Identify which cell holds the provided text, then report its [X, Y] central coordinate. 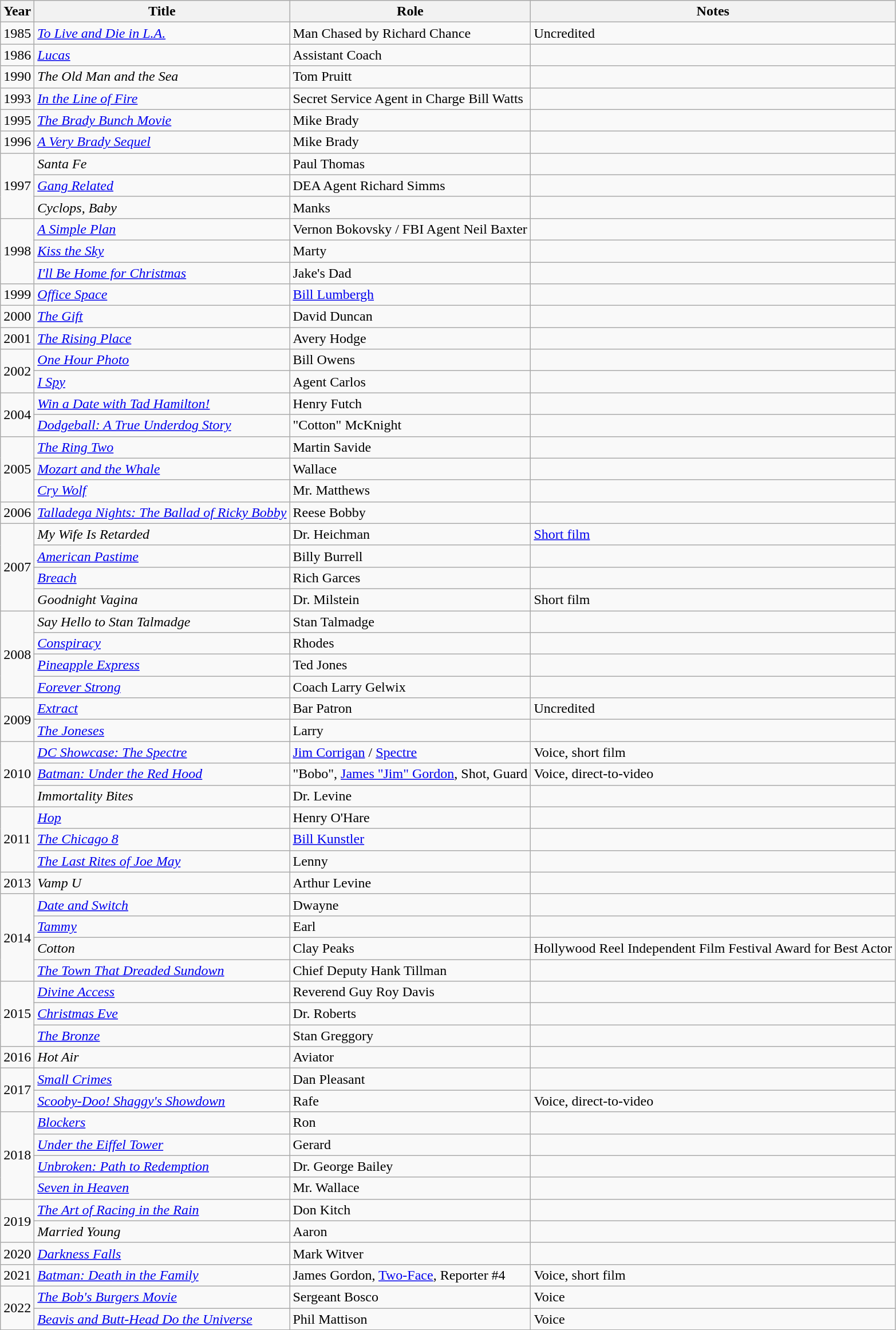
James Gordon, Two-Face, Reporter #4 [410, 1275]
Sergeant Bosco [410, 1297]
Goodnight Vagina [162, 599]
Rich Garces [410, 578]
2019 [17, 1221]
Lenny [410, 861]
1995 [17, 120]
Martin Savide [410, 447]
Batman: Death in the Family [162, 1275]
A Very Brady Sequel [162, 142]
Mark Witver [410, 1253]
1986 [17, 55]
"Cotton" McKnight [410, 425]
2002 [17, 371]
Cotton [162, 948]
Cyclops, Baby [162, 207]
Reverend Guy Roy Davis [410, 992]
Tom Pruitt [410, 77]
The Town That Dreaded Sundown [162, 970]
Mr. Wallace [410, 1188]
Ron [410, 1123]
Title [162, 11]
Larry [410, 731]
Unbroken: Path to Redemption [162, 1166]
2009 [17, 720]
1985 [17, 33]
The Bob's Burgers Movie [162, 1297]
Say Hello to Stan Talmadge [162, 621]
Small Crimes [162, 1079]
Jake's Dad [410, 273]
Gang Related [162, 186]
Dr. George Bailey [410, 1166]
2006 [17, 512]
Tammy [162, 926]
Conspiracy [162, 644]
The Brady Bunch Movie [162, 120]
Office Space [162, 295]
The Rising Place [162, 338]
2013 [17, 883]
Bill Owens [410, 360]
Win a Date with Tad Hamilton! [162, 404]
Dr. Heichman [410, 534]
Dr. Milstein [410, 599]
2022 [17, 1308]
1999 [17, 295]
Manks [410, 207]
Immortality Bites [162, 796]
Rafe [410, 1101]
2008 [17, 654]
2007 [17, 567]
Secret Service Agent in Charge Bill Watts [410, 98]
Dodgeball: A True Underdog Story [162, 425]
Stan Greggory [410, 1036]
The Ring Two [162, 447]
Arthur Levine [410, 883]
Date and Switch [162, 905]
Hop [162, 818]
2004 [17, 415]
Dr. Levine [410, 796]
Lucas [162, 55]
Bill Kunstler [410, 839]
One Hour Photo [162, 360]
Jim Corrigan / Spectre [410, 752]
The Art of Racing in the Rain [162, 1210]
Stan Talmadge [410, 621]
Chief Deputy Hank Tillman [410, 970]
2001 [17, 338]
Blockers [162, 1123]
2010 [17, 774]
Kiss the Sky [162, 251]
Forever Strong [162, 687]
Bar Patron [410, 709]
Man Chased by Richard Chance [410, 33]
The Bronze [162, 1036]
Aviator [410, 1057]
Hollywood Reel Independent Film Festival Award for Best Actor [713, 948]
Role [410, 11]
Under the Eiffel Tower [162, 1144]
The Last Rites of Joe May [162, 861]
Vamp U [162, 883]
I'll Be Home for Christmas [162, 273]
2000 [17, 317]
Talladega Nights: The Ballad of Ricky Bobby [162, 512]
I Spy [162, 382]
Beavis and Butt-Head Do the Universe [162, 1319]
DC Showcase: The Spectre [162, 752]
Aaron [410, 1232]
A Simple Plan [162, 229]
Vernon Bokovsky / FBI Agent Neil Baxter [410, 229]
Clay Peaks [410, 948]
Dr. Roberts [410, 1014]
2017 [17, 1090]
Cry Wolf [162, 491]
Wallace [410, 469]
American Pastime [162, 556]
Reese Bobby [410, 512]
Dwayne [410, 905]
Breach [162, 578]
1998 [17, 251]
Notes [713, 11]
Earl [410, 926]
Bill Lumbergh [410, 295]
2016 [17, 1057]
Coach Larry Gelwix [410, 687]
"Bobo", James "Jim" Gordon, Shot, Guard [410, 774]
Year [17, 11]
Dan Pleasant [410, 1079]
1996 [17, 142]
Divine Access [162, 992]
To Live and Die in L.A. [162, 33]
1993 [17, 98]
Scooby-Doo! Shaggy's Showdown [162, 1101]
Phil Mattison [410, 1319]
Extract [162, 709]
2018 [17, 1155]
Assistant Coach [410, 55]
Pineapple Express [162, 665]
Billy Burrell [410, 556]
Mr. Matthews [410, 491]
2014 [17, 937]
Batman: Under the Red Hood [162, 774]
Mozart and the Whale [162, 469]
Agent Carlos [410, 382]
DEA Agent Richard Simms [410, 186]
The Old Man and the Sea [162, 77]
1990 [17, 77]
My Wife Is Retarded [162, 534]
Gerard [410, 1144]
2015 [17, 1014]
Darkness Falls [162, 1253]
1997 [17, 186]
Henry Futch [410, 404]
Avery Hodge [410, 338]
The Gift [162, 317]
Santa Fe [162, 164]
Henry O'Hare [410, 818]
The Chicago 8 [162, 839]
2005 [17, 469]
Don Kitch [410, 1210]
Ted Jones [410, 665]
Paul Thomas [410, 164]
Married Young [162, 1232]
2011 [17, 839]
In the Line of Fire [162, 98]
Marty [410, 251]
Seven in Heaven [162, 1188]
The Joneses [162, 731]
David Duncan [410, 317]
Rhodes [410, 644]
Christmas Eve [162, 1014]
2020 [17, 1253]
2021 [17, 1275]
Hot Air [162, 1057]
